Detect which cell encompasses the target text, then output its (X, Y) center coordinate. 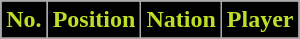
Nation (181, 20)
Player (260, 20)
No. (24, 20)
Position (94, 20)
